From the cell containing the given text, extract its center point as [x, y] coordinate. 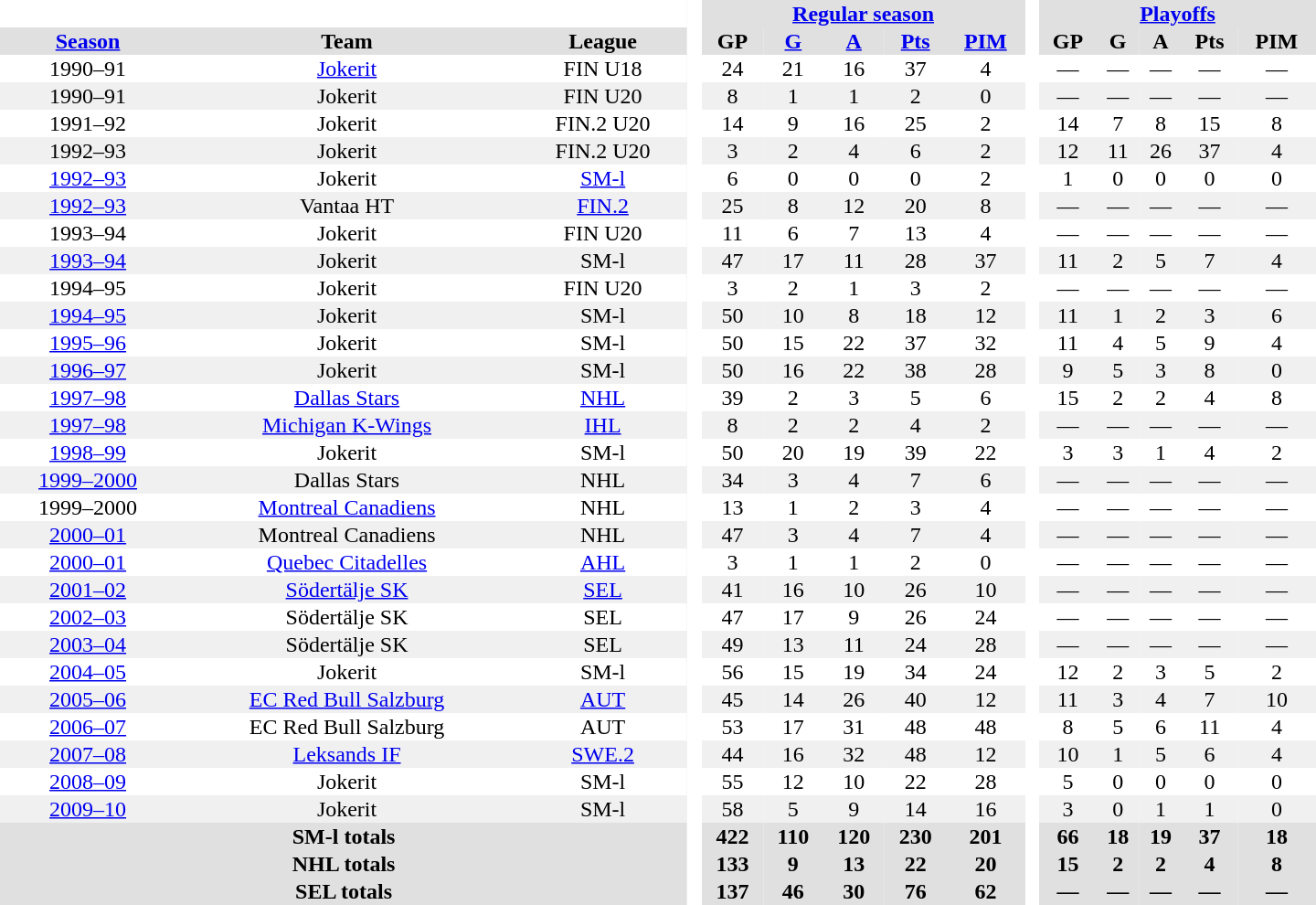
137 [733, 891]
201 [985, 836]
2001–02 [88, 590]
53 [733, 727]
120 [854, 836]
230 [916, 836]
44 [733, 754]
Regular season [864, 14]
FIN U18 [603, 69]
422 [733, 836]
2006–07 [88, 727]
31 [854, 727]
Vantaa HT [347, 206]
46 [793, 891]
Quebec Citadelles [347, 562]
56 [733, 672]
1998–99 [88, 452]
SM-l totals [344, 836]
45 [733, 699]
62 [985, 891]
IHL [603, 425]
SEL totals [344, 891]
49 [733, 644]
21 [793, 69]
2009–10 [88, 809]
2008–09 [88, 782]
2005–06 [88, 699]
66 [1067, 836]
41 [733, 590]
38 [916, 370]
Leksands IF [347, 754]
2003–04 [88, 644]
55 [733, 782]
58 [733, 809]
League [603, 41]
1991–92 [88, 123]
Season [88, 41]
2004–05 [88, 672]
AHL [603, 562]
110 [793, 836]
FIN.2 [603, 206]
2002–03 [88, 617]
40 [916, 699]
SWE.2 [603, 754]
2007–08 [88, 754]
76 [916, 891]
Playoffs [1177, 14]
30 [854, 891]
NHL totals [344, 864]
Michigan K-Wings [347, 425]
133 [733, 864]
1996–97 [88, 370]
Team [347, 41]
1995–96 [88, 343]
